Return the (X, Y) coordinate for the center point of the cell that contains the specified text.  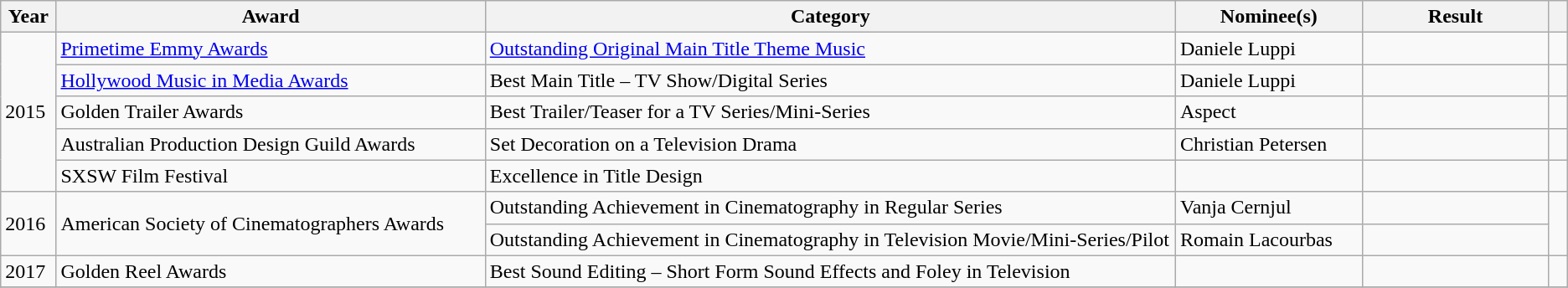
Result (1456, 17)
Best Sound Editing – Short Form Sound Effects and Foley in Television (830, 271)
2017 (28, 271)
Best Main Title – TV Show/Digital Series (830, 80)
Set Decoration on a Television Drama (830, 144)
Romain Lacourbas (1268, 239)
2016 (28, 224)
Nominee(s) (1268, 17)
American Society of Cinematographers Awards (271, 224)
Year (28, 17)
Primetime Emmy Awards (271, 49)
SXSW Film Festival (271, 176)
Christian Petersen (1268, 144)
Award (271, 17)
Australian Production Design Guild Awards (271, 144)
Outstanding Achievement in Cinematography in Television Movie/Mini-Series/Pilot (830, 239)
Category (830, 17)
Outstanding Original Main Title Theme Music (830, 49)
2015 (28, 112)
Best Trailer/Teaser for a TV Series/Mini-Series (830, 112)
Golden Reel Awards (271, 271)
Aspect (1268, 112)
Vanja Cernjul (1268, 208)
Golden Trailer Awards (271, 112)
Excellence in Title Design (830, 176)
Hollywood Music in Media Awards (271, 80)
Outstanding Achievement in Cinematography in Regular Series (830, 208)
